Capture the cell that displays the provided text and extract its (X, Y) central coordinate. 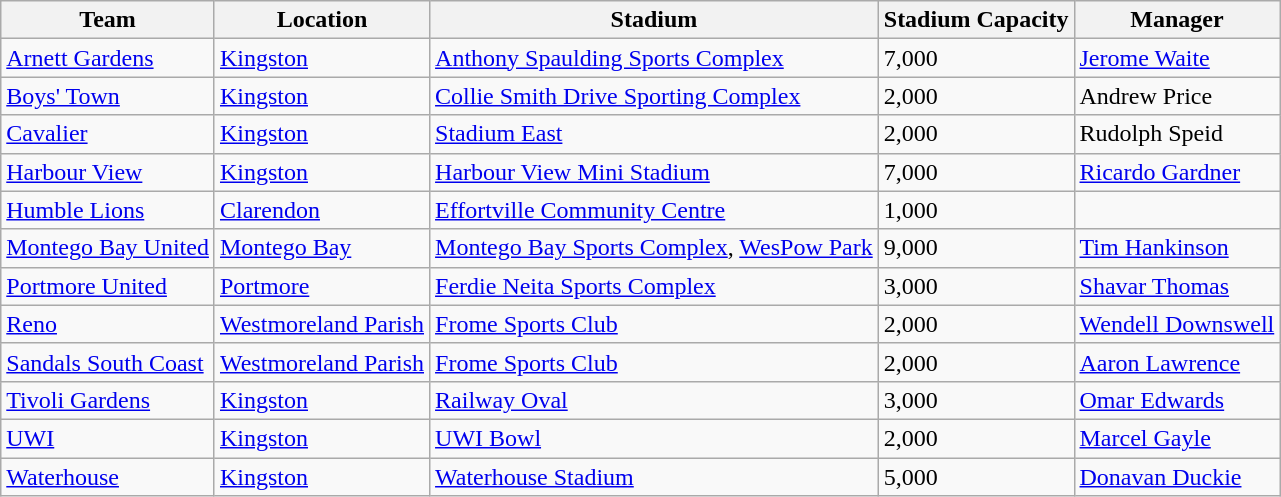
Stadium Capacity (976, 20)
Effortville Community Centre (654, 210)
Stadium East (654, 134)
Rudolph Speid (1177, 134)
UWI (108, 438)
Jerome Waite (1177, 58)
Tim Hankinson (1177, 248)
9,000 (976, 248)
Railway Oval (654, 400)
Stadium (654, 20)
Waterhouse (108, 477)
Portmore United (108, 286)
Donavan Duckie (1177, 477)
Andrew Price (1177, 96)
UWI Bowl (654, 438)
Location (322, 20)
Harbour View Mini Stadium (654, 172)
Humble Lions (108, 210)
Waterhouse Stadium (654, 477)
Montego Bay (322, 248)
Collie Smith Drive Sporting Complex (654, 96)
Harbour View (108, 172)
Omar Edwards (1177, 400)
Shavar Thomas (1177, 286)
1,000 (976, 210)
Boys' Town (108, 96)
Manager (1177, 20)
Wendell Downswell (1177, 324)
Anthony Spaulding Sports Complex (654, 58)
Marcel Gayle (1177, 438)
Sandals South Coast (108, 362)
Clarendon (322, 210)
Ferdie Neita Sports Complex (654, 286)
Portmore (322, 286)
Aaron Lawrence (1177, 362)
Arnett Gardens (108, 58)
Montego Bay Sports Complex, WesPow Park (654, 248)
Team (108, 20)
Montego Bay United (108, 248)
Cavalier (108, 134)
5,000 (976, 477)
Ricardo Gardner (1177, 172)
Reno (108, 324)
Tivoli Gardens (108, 400)
